Scan for the cell matching the given text and deliver its (X, Y) coordinate at center. 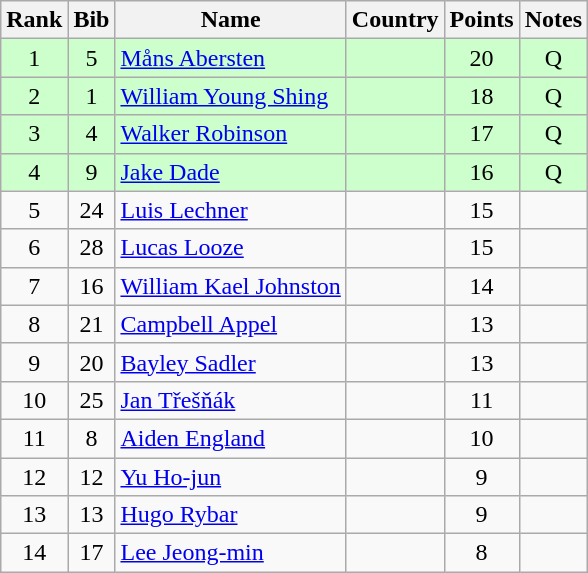
Notes (553, 20)
Bayley Sadler (230, 362)
Lee Jeong-min (230, 553)
18 (482, 96)
2 (34, 96)
Lucas Looze (230, 248)
7 (34, 286)
Country (395, 20)
24 (92, 210)
Walker Robinson (230, 134)
Aiden England (230, 438)
Måns Abersten (230, 58)
William Young Shing (230, 96)
Yu Ho-jun (230, 477)
3 (34, 134)
Hugo Rybar (230, 515)
25 (92, 400)
Luis Lechner (230, 210)
Jan Třešňák (230, 400)
Bib (92, 20)
Name (230, 20)
Campbell Appel (230, 324)
Jake Dade (230, 172)
William Kael Johnston (230, 286)
21 (92, 324)
Points (482, 20)
28 (92, 248)
6 (34, 248)
Rank (34, 20)
